Output the [x, y] coordinate of the center of the cell containing the given text.  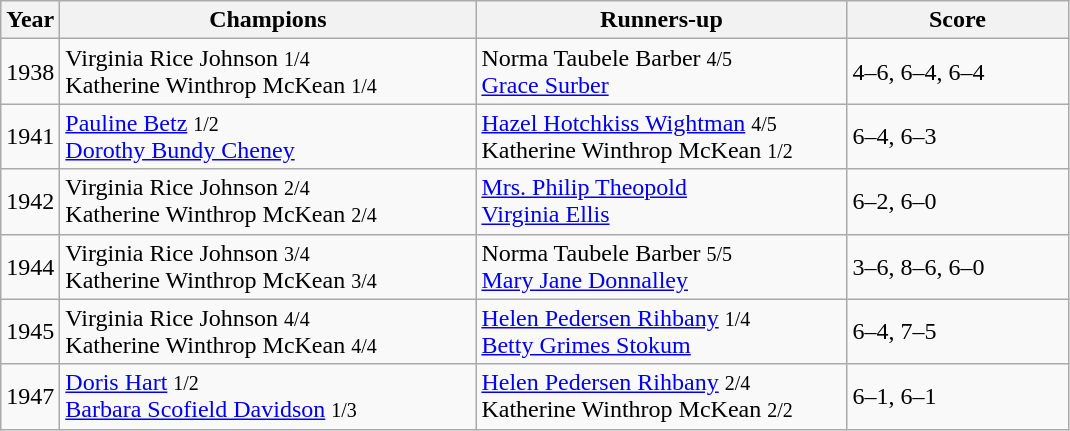
4–6, 6–4, 6–4 [958, 72]
6–2, 6–0 [958, 202]
Virginia Rice Johnson 1/4 Katherine Winthrop McKean 1/4 [268, 72]
Virginia Rice Johnson 3/4 Katherine Winthrop McKean 3/4 [268, 266]
6–4, 6–3 [958, 136]
Virginia Rice Johnson 2/4 Katherine Winthrop McKean 2/4 [268, 202]
Helen Pedersen Rihbany 2/4 Katherine Winthrop McKean 2/2 [662, 396]
Year [30, 20]
Norma Taubele Barber 5/5 Mary Jane Donnalley [662, 266]
1941 [30, 136]
1945 [30, 332]
Norma Taubele Barber 4/5 Grace Surber [662, 72]
Doris Hart 1/2 Barbara Scofield Davidson 1/3 [268, 396]
1944 [30, 266]
6–4, 7–5 [958, 332]
Helen Pedersen Rihbany 1/4 Betty Grimes Stokum [662, 332]
Runners-up [662, 20]
1938 [30, 72]
1947 [30, 396]
Champions [268, 20]
Mrs. Philip Theopold Virginia Ellis [662, 202]
6–1, 6–1 [958, 396]
Score [958, 20]
Virginia Rice Johnson 4/4 Katherine Winthrop McKean 4/4 [268, 332]
1942 [30, 202]
3–6, 8–6, 6–0 [958, 266]
Hazel Hotchkiss Wightman 4/5 Katherine Winthrop McKean 1/2 [662, 136]
Pauline Betz 1/2 Dorothy Bundy Cheney [268, 136]
